Output the [x, y] coordinate of the center of the cell containing the given text.  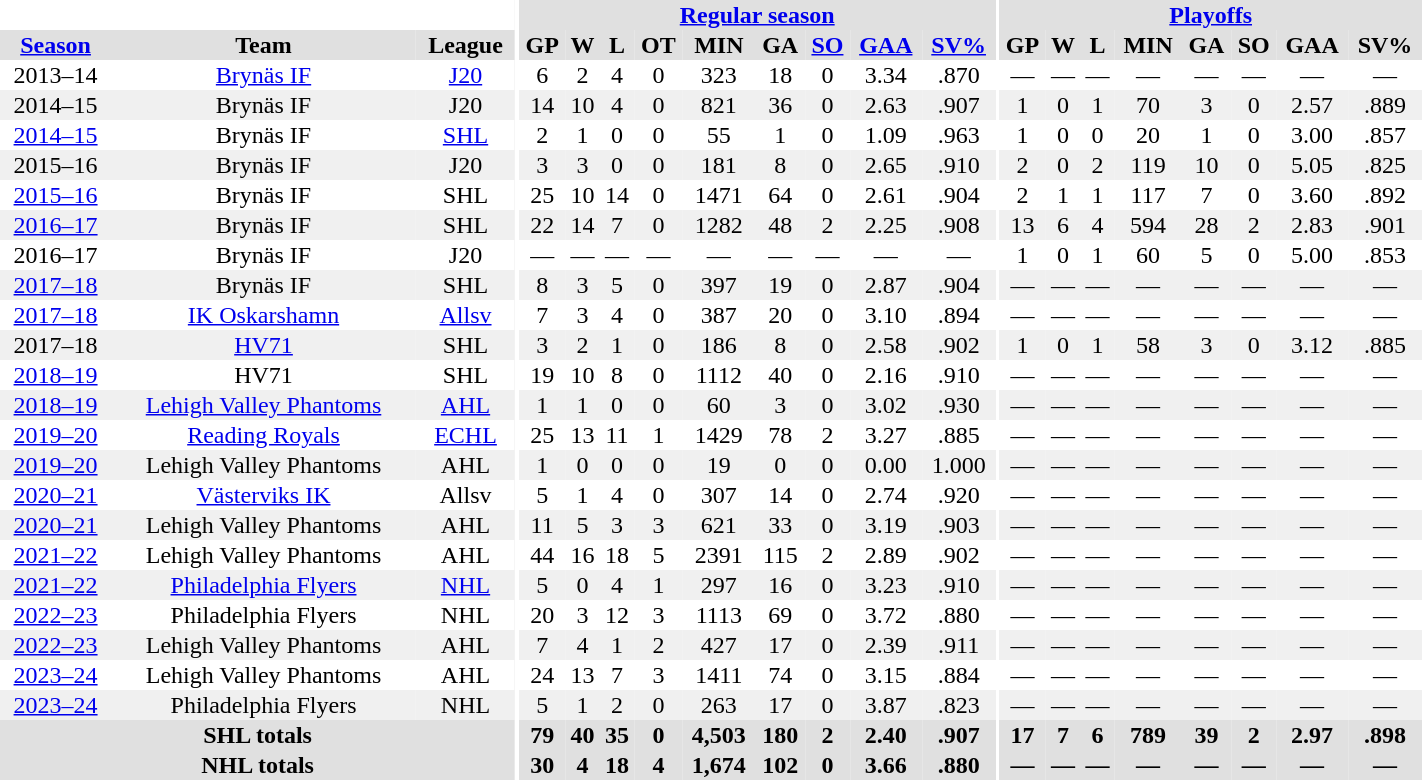
1.09 [886, 135]
180 [780, 735]
1411 [718, 675]
821 [718, 105]
NHL totals [258, 765]
181 [718, 165]
2.87 [886, 285]
Playoffs [1210, 15]
3.27 [886, 435]
1429 [718, 435]
2.39 [886, 645]
2.25 [886, 225]
79 [542, 735]
3.00 [1312, 135]
.903 [959, 525]
2.61 [886, 195]
OT [658, 45]
2391 [718, 555]
.889 [1385, 105]
2.16 [886, 375]
2.89 [886, 555]
.920 [959, 495]
36 [780, 105]
.884 [959, 675]
.894 [959, 315]
3.02 [886, 405]
3.15 [886, 675]
387 [718, 315]
58 [1148, 345]
24 [542, 675]
307 [718, 495]
.930 [959, 405]
IK Oskarshamn [264, 315]
3.87 [886, 705]
35 [617, 735]
323 [718, 75]
.870 [959, 75]
1113 [718, 615]
.898 [1385, 735]
.911 [959, 645]
.892 [1385, 195]
621 [718, 525]
Västerviks IK [264, 495]
2.65 [886, 165]
3.60 [1312, 195]
117 [1148, 195]
74 [780, 675]
427 [718, 645]
League [466, 45]
3.34 [886, 75]
1.000 [959, 465]
4,503 [718, 735]
2.74 [886, 495]
78 [780, 435]
.901 [1385, 225]
.823 [959, 705]
263 [718, 705]
1112 [718, 375]
12 [617, 615]
22 [542, 225]
5.05 [1312, 165]
3.72 [886, 615]
397 [718, 285]
1,674 [718, 765]
69 [780, 615]
297 [718, 585]
2013–14 [56, 75]
186 [718, 345]
2.58 [886, 345]
3.23 [886, 585]
44 [542, 555]
SHL totals [258, 735]
102 [780, 765]
28 [1207, 225]
5.00 [1312, 255]
2.57 [1312, 105]
3.66 [886, 765]
.853 [1385, 255]
2.63 [886, 105]
Season [56, 45]
594 [1148, 225]
2.83 [1312, 225]
Regular season [758, 15]
.825 [1385, 165]
3.12 [1312, 345]
1282 [718, 225]
ECHL [466, 435]
3.19 [886, 525]
3.10 [886, 315]
55 [718, 135]
33 [780, 525]
.908 [959, 225]
119 [1148, 165]
115 [780, 555]
39 [1207, 735]
0.00 [886, 465]
70 [1148, 105]
2.97 [1312, 735]
30 [542, 765]
2.40 [886, 735]
48 [780, 225]
789 [1148, 735]
Team [264, 45]
1471 [718, 195]
.857 [1385, 135]
Reading Royals [264, 435]
64 [780, 195]
.963 [959, 135]
